Pinpoint the cell where the given text exists, returning its [X, Y] midpoint coordinate. 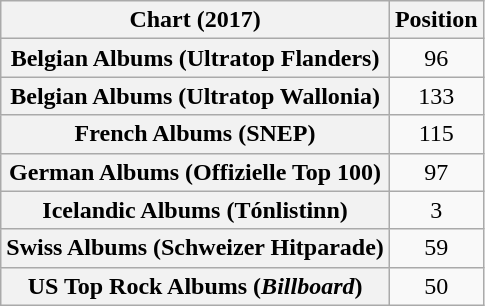
59 [436, 248]
German Albums (Offizielle Top 100) [196, 172]
Position [436, 20]
Belgian Albums (Ultratop Wallonia) [196, 96]
Swiss Albums (Schweizer Hitparade) [196, 248]
Belgian Albums (Ultratop Flanders) [196, 58]
96 [436, 58]
133 [436, 96]
US Top Rock Albums (Billboard) [196, 286]
Icelandic Albums (Tónlistinn) [196, 210]
French Albums (SNEP) [196, 134]
115 [436, 134]
Chart (2017) [196, 20]
50 [436, 286]
3 [436, 210]
97 [436, 172]
